Provide the (x, y) coordinate of the cell's center where the given text is located.  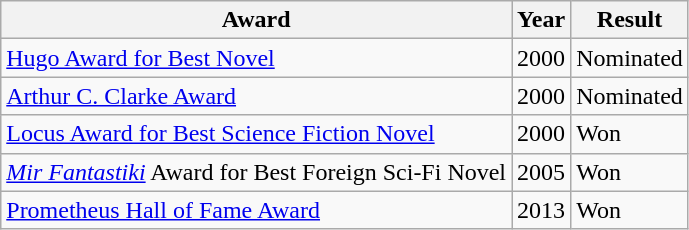
Mir Fantastiki Award for Best Foreign Sci-Fi Novel (256, 172)
2005 (542, 172)
Year (542, 20)
Locus Award for Best Science Fiction Novel (256, 134)
2013 (542, 210)
Prometheus Hall of Fame Award (256, 210)
Award (256, 20)
Hugo Award for Best Novel (256, 58)
Arthur C. Clarke Award (256, 96)
Result (630, 20)
